For the text-containing cell, return its midpoint in (x, y) coordinate format. 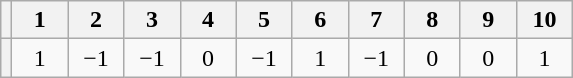
8 (432, 20)
7 (376, 20)
2 (96, 20)
10 (544, 20)
4 (208, 20)
9 (488, 20)
3 (152, 20)
6 (320, 20)
5 (264, 20)
